For the text-containing cell, return its midpoint in [x, y] coordinate format. 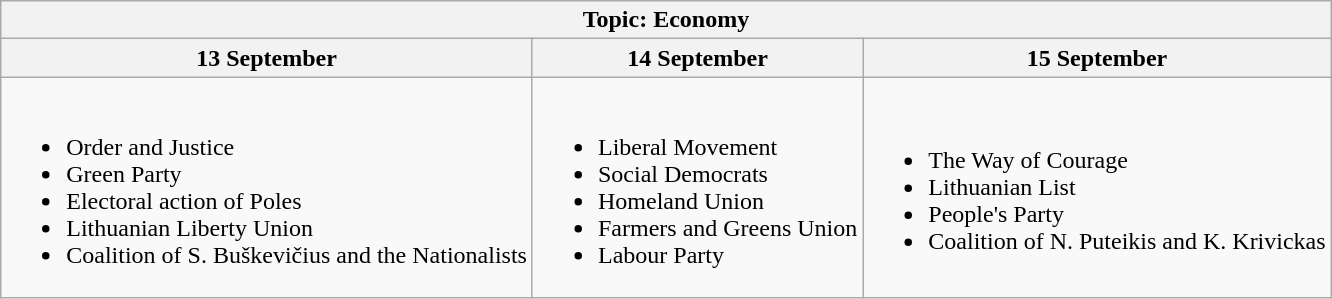
15 September [1097, 58]
13 September [267, 58]
Liberal MovementSocial DemocratsHomeland UnionFarmers and Greens UnionLabour Party [697, 188]
Topic: Economy [666, 20]
The Way of CourageLithuanian ListPeople's PartyCoalition of N. Puteikis and K. Krivickas [1097, 188]
Order and JusticeGreen PartyElectoral action of PolesLithuanian Liberty UnionCoalition of S. Buškevičius and the Nationalists [267, 188]
14 September [697, 58]
